Return (x, y) of the center of cell containing provided text 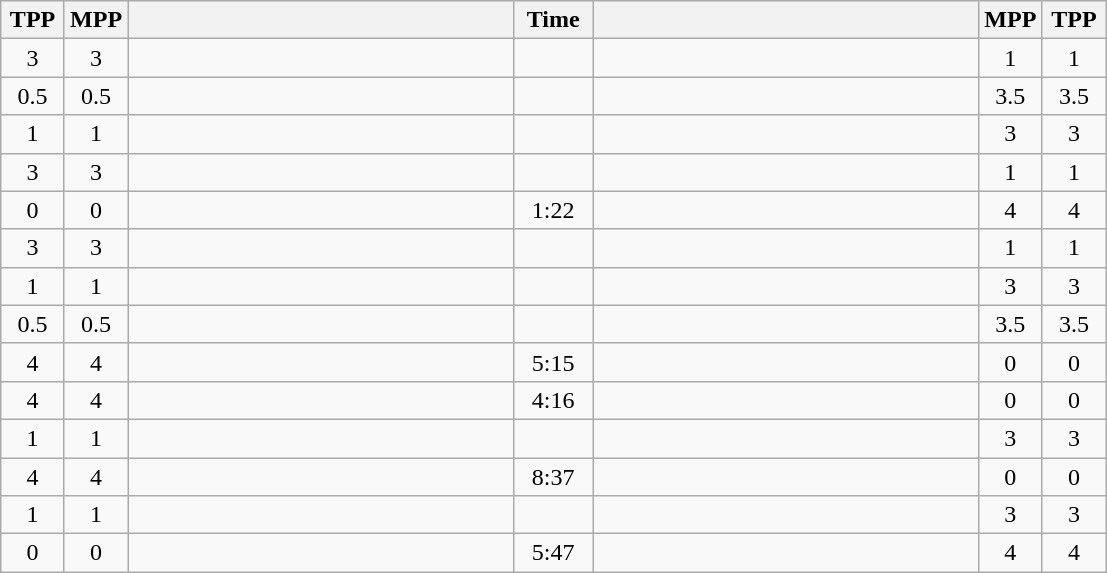
5:47 (554, 553)
5:15 (554, 362)
4:16 (554, 400)
1:22 (554, 210)
8:37 (554, 477)
Time (554, 20)
